Locate the cell with the specified text and output its [x, y] center coordinate. 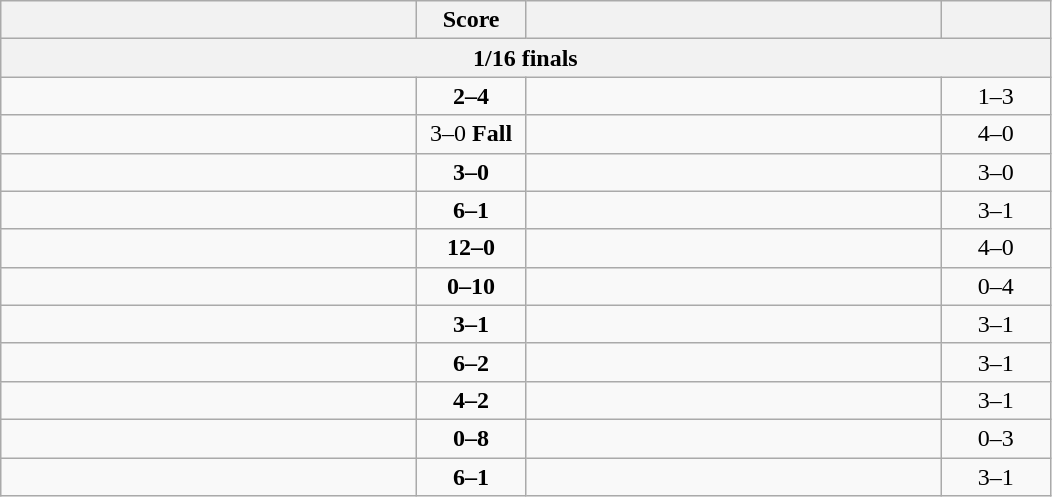
1–3 [996, 96]
3–0 Fall [472, 134]
0–8 [472, 438]
12–0 [472, 248]
2–4 [472, 96]
0–3 [996, 438]
1/16 finals [526, 58]
6–2 [472, 362]
4–2 [472, 400]
0–10 [472, 286]
Score [472, 20]
0–4 [996, 286]
